Identify which cell holds the provided text, then report its [X, Y] central coordinate. 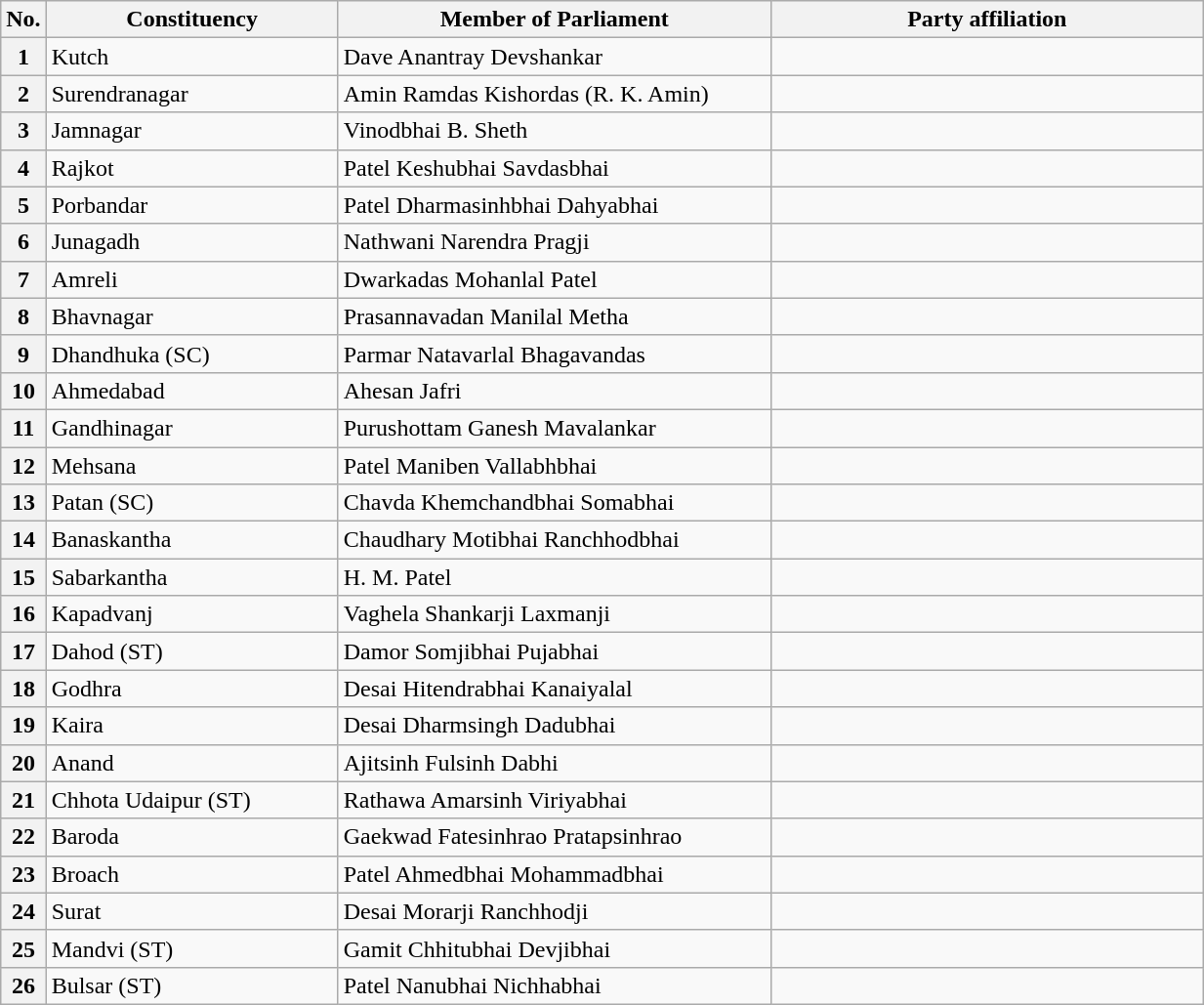
Kaira [191, 726]
19 [23, 726]
Desai Hitendrabhai Kanaiyalal [555, 689]
Purushottam Ganesh Mavalankar [555, 428]
4 [23, 168]
Member of Parliament [555, 20]
11 [23, 428]
23 [23, 874]
Patel Keshubhai Savdasbhai [555, 168]
Chavda Khemchandbhai Somabhai [555, 503]
Vinodbhai B. Sheth [555, 131]
Bhavnagar [191, 316]
10 [23, 391]
Patel Maniben Vallabhbhai [555, 466]
18 [23, 689]
Surat [191, 911]
Godhra [191, 689]
9 [23, 354]
No. [23, 20]
6 [23, 242]
Patel Ahmedbhai Mohammadbhai [555, 874]
7 [23, 279]
25 [23, 948]
Vaghela Shankarji Laxmanji [555, 614]
Desai Morarji Ranchhodji [555, 911]
Amreli [191, 279]
Broach [191, 874]
Anand [191, 763]
Chaudhary Motibhai Ranchhodbhai [555, 540]
Party affiliation [986, 20]
Nathwani Narendra Pragji [555, 242]
12 [23, 466]
16 [23, 614]
Kapadvanj [191, 614]
Baroda [191, 837]
Bulsar (ST) [191, 985]
Chhota Udaipur (ST) [191, 800]
Jamnagar [191, 131]
Dave Anantray Devshankar [555, 57]
Gaekwad Fatesinhrao Pratapsinhrao [555, 837]
22 [23, 837]
Ajitsinh Fulsinh Dabhi [555, 763]
8 [23, 316]
2 [23, 94]
15 [23, 577]
Kutch [191, 57]
Ahmedabad [191, 391]
Gamit Chhitubhai Devjibhai [555, 948]
Parmar Natavarlal Bhagavandas [555, 354]
Patel Nanubhai Nichhabhai [555, 985]
Patel Dharmasinhbhai Dahyabhai [555, 205]
26 [23, 985]
Porbandar [191, 205]
3 [23, 131]
24 [23, 911]
Mehsana [191, 466]
Amin Ramdas Kishordas (R. K. Amin) [555, 94]
21 [23, 800]
Rajkot [191, 168]
Damor Somjibhai Pujabhai [555, 651]
17 [23, 651]
Dwarkadas Mohanlal Patel [555, 279]
Surendranagar [191, 94]
Gandhinagar [191, 428]
14 [23, 540]
Mandvi (ST) [191, 948]
Dahod (ST) [191, 651]
13 [23, 503]
Junagadh [191, 242]
H. M. Patel [555, 577]
Dhandhuka (SC) [191, 354]
Ahesan Jafri [555, 391]
20 [23, 763]
5 [23, 205]
Patan (SC) [191, 503]
Rathawa Amarsinh Viriyabhai [555, 800]
Prasannavadan Manilal Metha [555, 316]
Constituency [191, 20]
Banaskantha [191, 540]
1 [23, 57]
Sabarkantha [191, 577]
Desai Dharmsingh Dadubhai [555, 726]
